Capture the cell that displays the provided text and extract its (x, y) central coordinate. 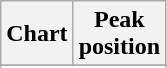
Chart (37, 34)
Peakposition (119, 34)
